From the cell containing the given text, extract its center point as [x, y] coordinate. 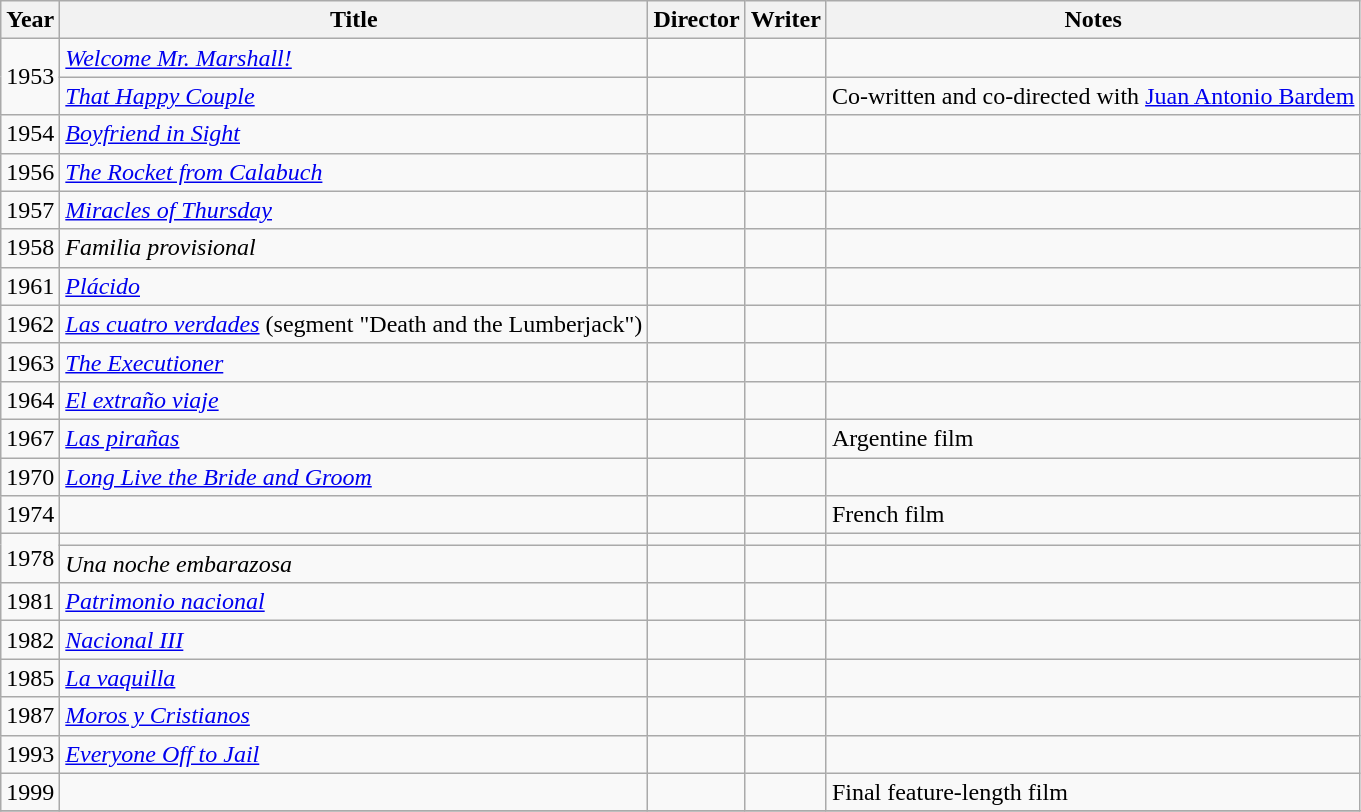
The Rocket from Calabuch [354, 172]
Title [354, 20]
Las cuatro verdades (segment "Death and the Lumberjack") [354, 324]
Final feature-length film [1093, 792]
1964 [30, 400]
Year [30, 20]
1963 [30, 362]
1956 [30, 172]
1967 [30, 438]
Las pirañas [354, 438]
1987 [30, 716]
Long Live the Bride and Groom [354, 477]
Notes [1093, 20]
1961 [30, 286]
Patrimonio nacional [354, 602]
Una noche embarazosa [354, 564]
Writer [786, 20]
1970 [30, 477]
Welcome Mr. Marshall! [354, 58]
1954 [30, 134]
El extraño viaje [354, 400]
French film [1093, 515]
1985 [30, 678]
Familia provisional [354, 248]
1993 [30, 754]
1999 [30, 792]
Nacional III [354, 640]
1962 [30, 324]
1958 [30, 248]
La vaquilla [354, 678]
Director [696, 20]
1981 [30, 602]
1953 [30, 77]
The Executioner [354, 362]
That Happy Couple [354, 96]
1982 [30, 640]
Moros y Cristianos [354, 716]
1974 [30, 515]
Miracles of Thursday [354, 210]
Boyfriend in Sight [354, 134]
1957 [30, 210]
1978 [30, 558]
Everyone Off to Jail [354, 754]
Co-written and co-directed with Juan Antonio Bardem [1093, 96]
Argentine film [1093, 438]
Plácido [354, 286]
